Find where the given text appears and provide that cell's center as (X, Y) coordinate. 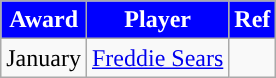
Ref (252, 20)
Award (44, 20)
Player (157, 20)
Freddie Sears (157, 58)
January (44, 58)
